Pinpoint the cell where the given text exists, returning its (X, Y) midpoint coordinate. 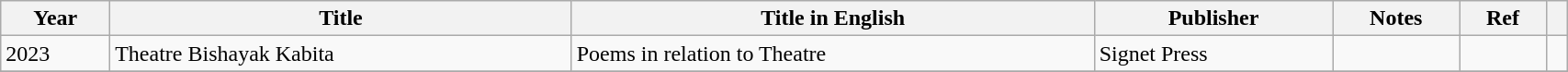
Year (55, 18)
Notes (1396, 18)
Theatre Bishayak Kabita (342, 54)
Title in English (832, 18)
Publisher (1213, 18)
Ref (1503, 18)
2023 (55, 54)
Poems in relation to Theatre (832, 54)
Signet Press (1213, 54)
Title (342, 18)
